Scan for the cell matching the given text and deliver its [X, Y] coordinate at center. 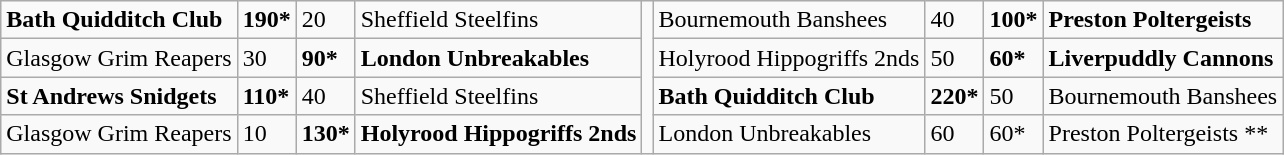
190* [266, 20]
Liverpuddly Cannons [1163, 58]
90* [326, 58]
110* [266, 96]
10 [266, 134]
Preston Poltergeists [1163, 20]
St Andrews Snidgets [119, 96]
30 [266, 58]
Preston Poltergeists ** [1163, 134]
100* [1014, 20]
130* [326, 134]
60 [954, 134]
220* [954, 96]
20 [326, 20]
